Return (x, y) of the center of cell containing provided text 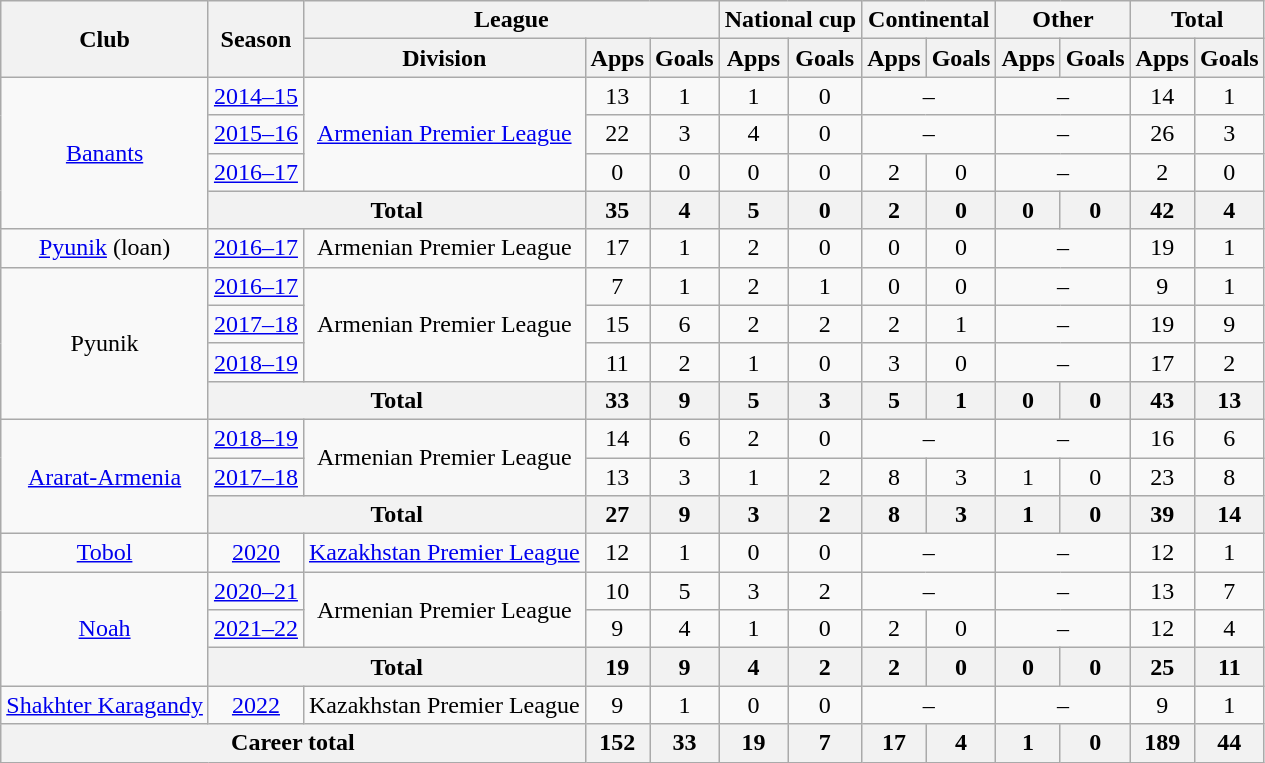
16 (1162, 438)
39 (1162, 515)
Continental (929, 20)
National cup (790, 20)
Club (105, 39)
Shakhter Karagandy (105, 705)
Career total (293, 743)
Other (1063, 20)
25 (1162, 667)
Division (444, 58)
43 (1162, 400)
Ararat-Armenia (105, 476)
Tobol (105, 553)
2015–16 (256, 134)
15 (617, 324)
2014–15 (256, 96)
Banants (105, 153)
Season (256, 39)
152 (617, 743)
2020–21 (256, 591)
2021–22 (256, 629)
26 (1162, 134)
Pyunik (105, 343)
189 (1162, 743)
10 (617, 591)
27 (617, 515)
42 (1162, 210)
2020 (256, 553)
35 (617, 210)
League (511, 20)
22 (617, 134)
Noah (105, 629)
2022 (256, 705)
23 (1162, 477)
Pyunik (loan) (105, 248)
44 (1229, 743)
